Pinpoint the cell where the given text exists, returning its [X, Y] midpoint coordinate. 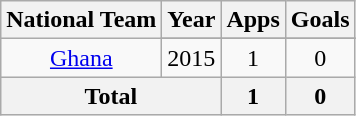
Total [111, 96]
Apps [253, 20]
2015 [192, 58]
Goals [320, 20]
Year [192, 20]
Ghana [82, 58]
National Team [82, 20]
